From the cell containing the given text, extract its center point as (X, Y) coordinate. 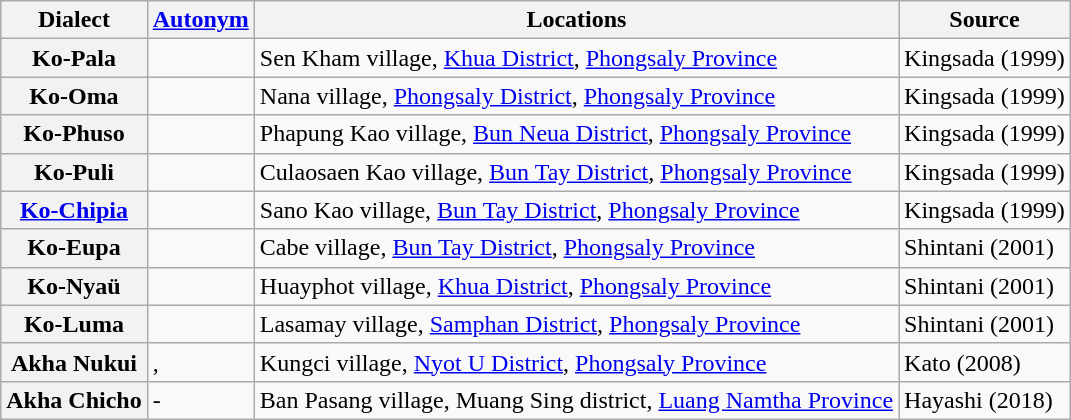
Sano Kao village, Bun Tay District, Phongsaly Province (576, 210)
Ko-Chipia (74, 210)
Dialect (74, 20)
Ko-Phuso (74, 134)
Autonym (200, 20)
Akha Chicho (74, 400)
Kato (2008) (985, 362)
Cabe village, Bun Tay District, Phongsaly Province (576, 248)
Locations (576, 20)
Ko-Pala (74, 58)
Ko-Luma (74, 324)
Ko-Puli (74, 172)
Ko-Eupa (74, 248)
Ko-Oma (74, 96)
Culaosaen Kao village, Bun Tay District, Phongsaly Province (576, 172)
Kungci village, Nyot U District, Phongsaly Province (576, 362)
Hayashi (2018) (985, 400)
, (200, 362)
Phapung Kao village, Bun Neua District, Phongsaly Province (576, 134)
Sen Kham village, Khua District, Phongsaly Province (576, 58)
Lasamay village, Samphan District, Phongsaly Province (576, 324)
- (200, 400)
Ban Pasang village, Muang Sing district, Luang Namtha Province (576, 400)
Source (985, 20)
Nana village, Phongsaly District, Phongsaly Province (576, 96)
Ko-Nyaü (74, 286)
Akha Nukui (74, 362)
Huayphot village, Khua District, Phongsaly Province (576, 286)
